Provide the [x, y] coordinate of the cell's center where the given text is located.  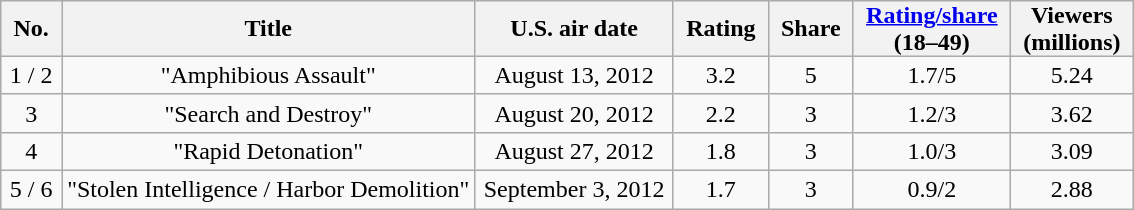
2.2 [720, 113]
5.24 [1072, 75]
August 20, 2012 [574, 113]
1.0/3 [932, 151]
Title [268, 29]
August 27, 2012 [574, 151]
5 [810, 75]
2.88 [1072, 189]
4 [32, 151]
U.S. air date [574, 29]
1.7 [720, 189]
3.2 [720, 75]
1 / 2 [32, 75]
Rating [720, 29]
"Search and Destroy" [268, 113]
"Amphibious Assault" [268, 75]
0.9/2 [932, 189]
Rating/share(18–49) [932, 29]
August 13, 2012 [574, 75]
"Rapid Detonation" [268, 151]
"Stolen Intelligence / Harbor Demolition" [268, 189]
No. [32, 29]
Viewers(millions) [1072, 29]
Share [810, 29]
3.62 [1072, 113]
1.8 [720, 151]
1.2/3 [932, 113]
3.09 [1072, 151]
5 / 6 [32, 189]
September 3, 2012 [574, 189]
1.7/5 [932, 75]
